Search for the cell housing the specified text and yield its [x, y] center coordinate. 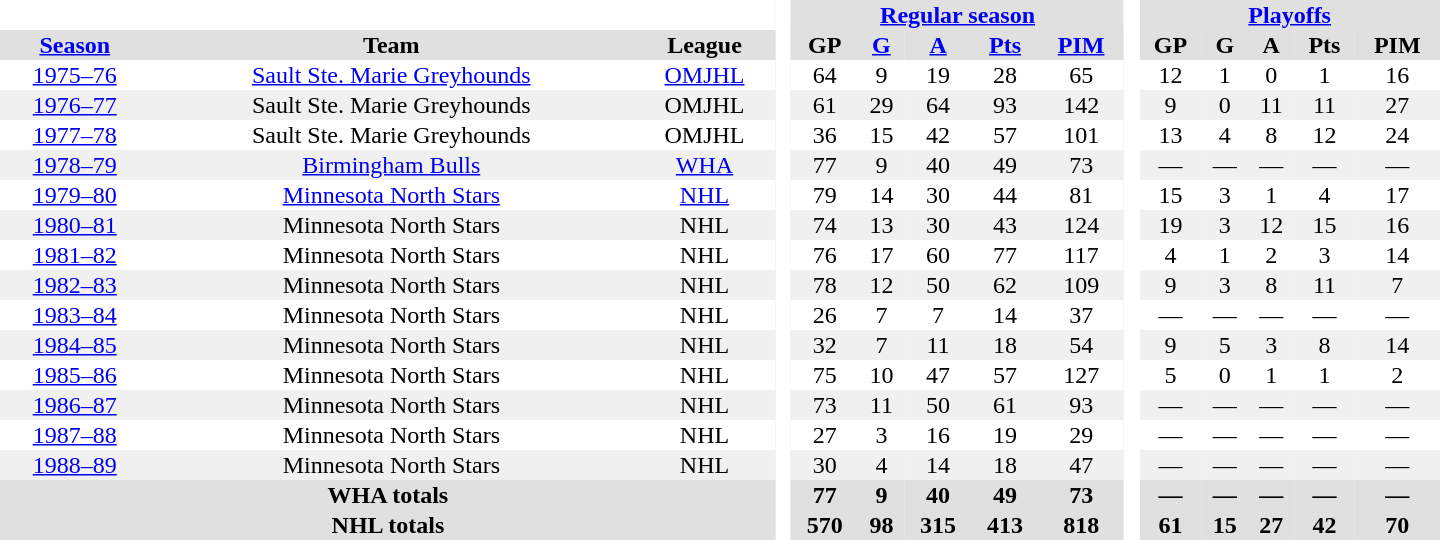
1978–79 [74, 165]
1976–77 [74, 105]
43 [1006, 225]
74 [824, 225]
1987–88 [74, 435]
1975–76 [74, 75]
1982–83 [74, 285]
98 [881, 525]
44 [1006, 195]
60 [938, 255]
NHL totals [388, 525]
28 [1006, 75]
36 [824, 135]
32 [824, 345]
1988–89 [74, 465]
1985–86 [74, 375]
570 [824, 525]
101 [1082, 135]
127 [1082, 375]
24 [1397, 135]
54 [1082, 345]
413 [1006, 525]
142 [1082, 105]
1986–87 [74, 405]
WHA [704, 165]
124 [1082, 225]
75 [824, 375]
78 [824, 285]
79 [824, 195]
1980–81 [74, 225]
Regular season [958, 15]
WHA totals [388, 495]
65 [1082, 75]
62 [1006, 285]
315 [938, 525]
1983–84 [74, 315]
26 [824, 315]
Season [74, 45]
Birmingham Bulls [391, 165]
1984–85 [74, 345]
818 [1082, 525]
10 [881, 375]
76 [824, 255]
109 [1082, 285]
Playoffs [1290, 15]
Team [391, 45]
1979–80 [74, 195]
1981–82 [74, 255]
1977–78 [74, 135]
81 [1082, 195]
League [704, 45]
117 [1082, 255]
37 [1082, 315]
70 [1397, 525]
